Return (X, Y) of the center of cell containing provided text 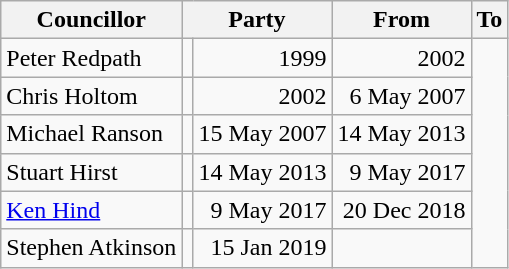
6 May 2007 (402, 96)
Party (257, 20)
Chris Holtom (92, 96)
Stephen Atkinson (92, 248)
Michael Ranson (92, 134)
15 Jan 2019 (262, 248)
15 May 2007 (262, 134)
Peter Redpath (92, 58)
Councillor (92, 20)
1999 (262, 58)
Stuart Hirst (92, 172)
Ken Hind (92, 210)
From (402, 20)
20 Dec 2018 (402, 210)
To (490, 20)
